Detect which cell encompasses the target text, then output its (x, y) center coordinate. 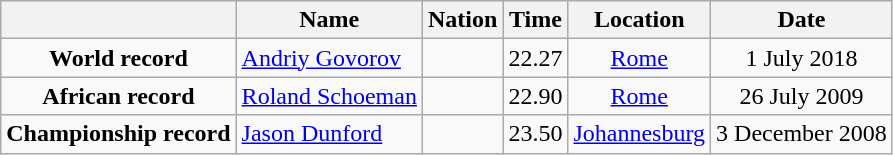
Roland Schoeman (329, 96)
23.50 (536, 134)
Location (640, 20)
Championship record (118, 134)
Nation (462, 20)
African record (118, 96)
1 July 2018 (802, 58)
22.90 (536, 96)
26 July 2009 (802, 96)
3 December 2008 (802, 134)
World record (118, 58)
Jason Dunford (329, 134)
Johannesburg (640, 134)
Date (802, 20)
Andriy Govorov (329, 58)
22.27 (536, 58)
Name (329, 20)
Time (536, 20)
